Scan for the cell matching the given text and deliver its (X, Y) coordinate at center. 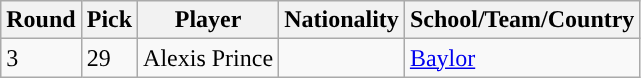
Round (41, 20)
Player (208, 20)
Baylor (522, 58)
29 (109, 58)
Alexis Prince (208, 58)
Pick (109, 20)
3 (41, 58)
School/Team/Country (522, 20)
Nationality (342, 20)
